Scan for the cell matching the given text and deliver its (x, y) coordinate at center. 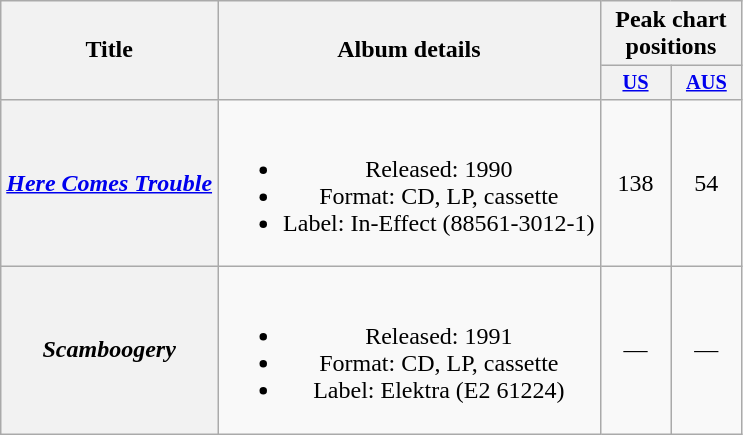
Title (110, 50)
US (636, 83)
54 (706, 182)
AUS (706, 83)
Scamboogery (110, 350)
Released: 1991Format: CD, LP, cassetteLabel: Elektra (E2 61224) (409, 350)
Released: 1990Format: CD, LP, cassetteLabel: In-Effect (88561-3012-1) (409, 182)
Album details (409, 50)
Here Comes Trouble (110, 182)
Peak chart positions (671, 34)
138 (636, 182)
